Return (X, Y) of the center of cell containing provided text 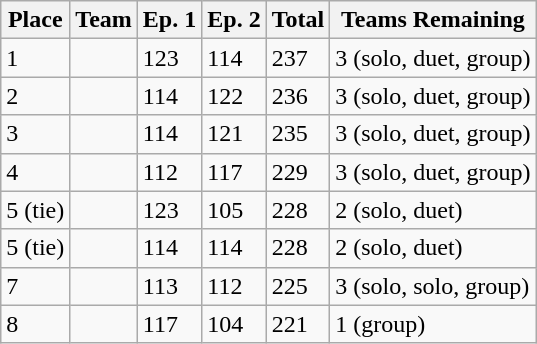
121 (234, 134)
Ep. 1 (169, 20)
Team (104, 20)
105 (234, 210)
1 (group) (433, 324)
122 (234, 96)
104 (234, 324)
237 (298, 58)
Total (298, 20)
229 (298, 172)
Place (36, 20)
3 (solo, solo, group) (433, 286)
3 (36, 134)
7 (36, 286)
236 (298, 96)
235 (298, 134)
225 (298, 286)
2 (36, 96)
4 (36, 172)
1 (36, 58)
221 (298, 324)
8 (36, 324)
113 (169, 286)
Teams Remaining (433, 20)
Ep. 2 (234, 20)
